Search for the cell housing the specified text and yield its (x, y) center coordinate. 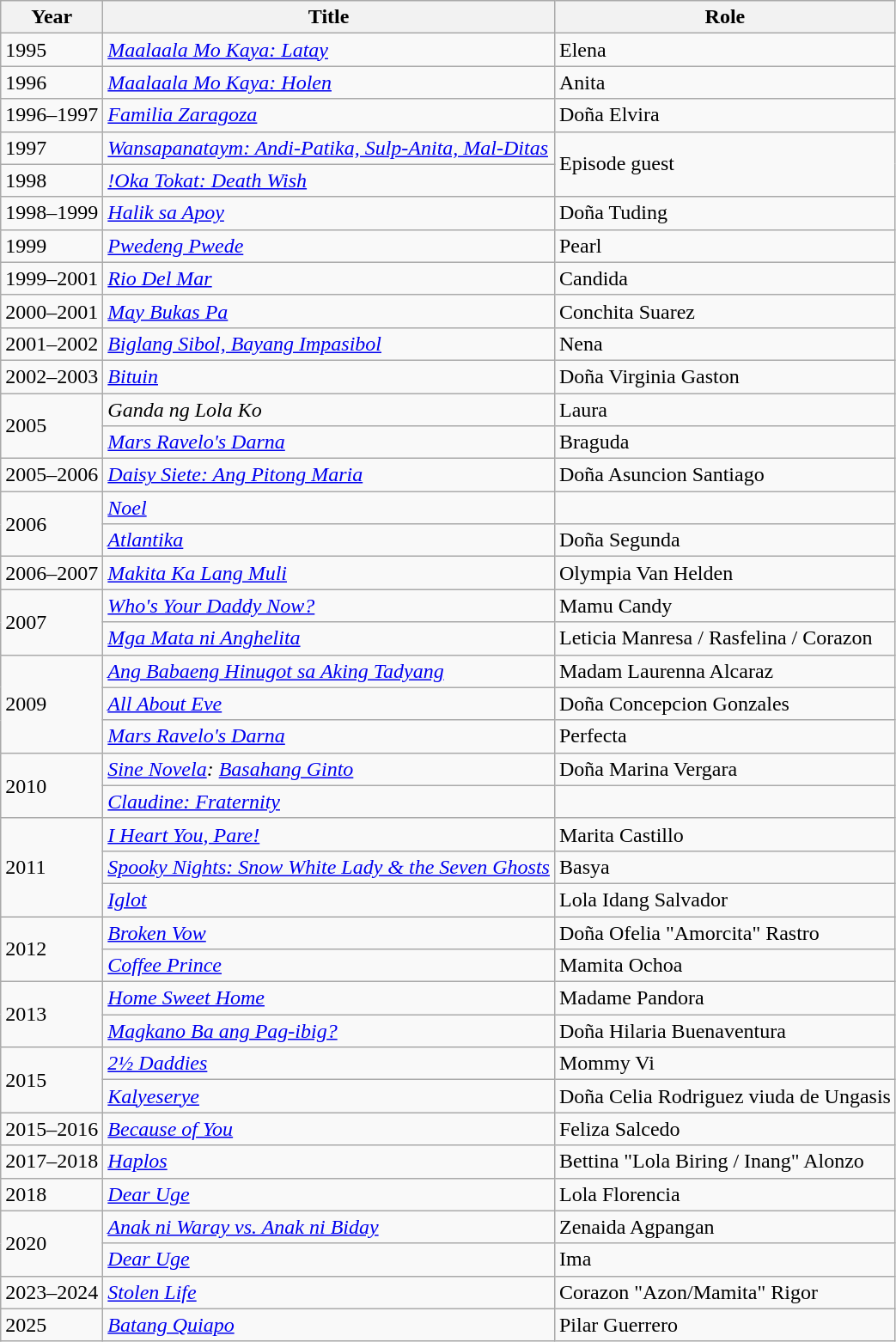
Wansapanataym: Andi-Patika, Sulp-Anita, Mal-Ditas (329, 148)
Stolen Life (329, 1292)
Iglot (329, 900)
Leticia Manresa / Rasfelina / Corazon (725, 638)
I Heart You, Pare! (329, 834)
2025 (52, 1325)
Madame Pandora (725, 998)
Bettina "Lola Biring / Inang" Alonzo (725, 1162)
Ganda ng Lola Ko (329, 410)
2013 (52, 1015)
Kalyeserye (329, 1096)
Madam Laurenna Alcaraz (725, 671)
Mommy Vi (725, 1064)
Ima (725, 1260)
Nena (725, 344)
Mamu Candy (725, 606)
Doña Virginia Gaston (725, 376)
Laura (725, 410)
Batang Quiapo (329, 1325)
Perfecta (725, 736)
Doña Concepcion Gonzales (725, 704)
2018 (52, 1194)
2005–2006 (52, 475)
Basya (725, 867)
2006 (52, 524)
2011 (52, 867)
Episode guest (725, 164)
Anak ni Waray vs. Anak ni Biday (329, 1227)
Elena (725, 50)
Feliza Salcedo (725, 1129)
2015–2016 (52, 1129)
Doña Hilaria Buenaventura (725, 1031)
Corazon "Azon/Mamita" Rigor (725, 1292)
Rio Del Mar (329, 278)
Conchita Suarez (725, 311)
2012 (52, 949)
Pearl (725, 246)
2017–2018 (52, 1162)
Pwedeng Pwede (329, 246)
1995 (52, 50)
Atlantika (329, 540)
1996–1997 (52, 115)
Doña Elvira (725, 115)
Haplos (329, 1162)
1998–1999 (52, 213)
1997 (52, 148)
Claudine: Fraternity (329, 802)
2005 (52, 426)
2½ Daddies (329, 1064)
Spooky Nights: Snow White Lady & the Seven Ghosts (329, 867)
Braguda (725, 442)
All About Eve (329, 704)
Makita Ka Lang Muli (329, 573)
Pilar Guerrero (725, 1325)
Sine Novela: Basahang Ginto (329, 769)
Olympia Van Helden (725, 573)
1996 (52, 82)
Bituin (329, 376)
Doña Celia Rodriguez viuda de Ungasis (725, 1096)
2020 (52, 1243)
Mga Mata ni Anghelita (329, 638)
Lola Idang Salvador (725, 900)
Title (329, 17)
Candida (725, 278)
Doña Ofelia "Amorcita" Rastro (725, 932)
Broken Vow (329, 932)
2000–2001 (52, 311)
Biglang Sibol, Bayang Impasibol (329, 344)
Doña Segunda (725, 540)
Anita (725, 82)
2007 (52, 622)
!Oka Tokat: Death Wish (329, 180)
1998 (52, 180)
Who's Your Daddy Now? (329, 606)
Maalaala Mo Kaya: Latay (329, 50)
Doña Tuding (725, 213)
Because of You (329, 1129)
1999–2001 (52, 278)
Home Sweet Home (329, 998)
Year (52, 17)
2010 (52, 785)
Zenaida Agpangan (725, 1227)
Mamita Ochoa (725, 966)
Ang Babaeng Hinugot sa Aking Tadyang (329, 671)
Noel (329, 508)
Lola Florencia (725, 1194)
Coffee Prince (329, 966)
1999 (52, 246)
2015 (52, 1080)
Daisy Siete: Ang Pitong Maria (329, 475)
Marita Castillo (725, 834)
2009 (52, 704)
2001–2002 (52, 344)
Magkano Ba ang Pag-ibig? (329, 1031)
Role (725, 17)
Maalaala Mo Kaya: Holen (329, 82)
Familia Zaragoza (329, 115)
Doña Asuncion Santiago (725, 475)
2023–2024 (52, 1292)
May Bukas Pa (329, 311)
2002–2003 (52, 376)
2006–2007 (52, 573)
Doña Marina Vergara (725, 769)
Halik sa Apoy (329, 213)
